Locate the cell with the specified text and output its (x, y) center coordinate. 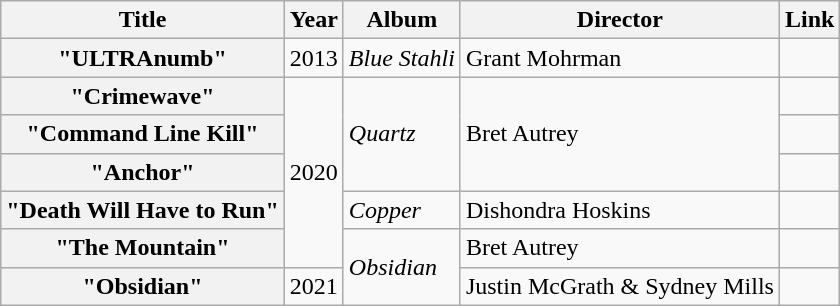
Justin McGrath & Sydney Mills (620, 286)
Blue Stahli (402, 58)
2021 (314, 286)
"ULTRAnumb" (143, 58)
Director (620, 20)
Obsidian (402, 267)
Quartz (402, 134)
"Death Will Have to Run" (143, 210)
2020 (314, 172)
"The Mountain" (143, 248)
Album (402, 20)
Grant Mohrman (620, 58)
2013 (314, 58)
Link (809, 20)
Title (143, 20)
Copper (402, 210)
"Command Line Kill" (143, 134)
"Anchor" (143, 172)
"Crimewave" (143, 96)
Year (314, 20)
"Obsidian" (143, 286)
Dishondra Hoskins (620, 210)
